Scan for the cell matching the given text and deliver its [X, Y] coordinate at center. 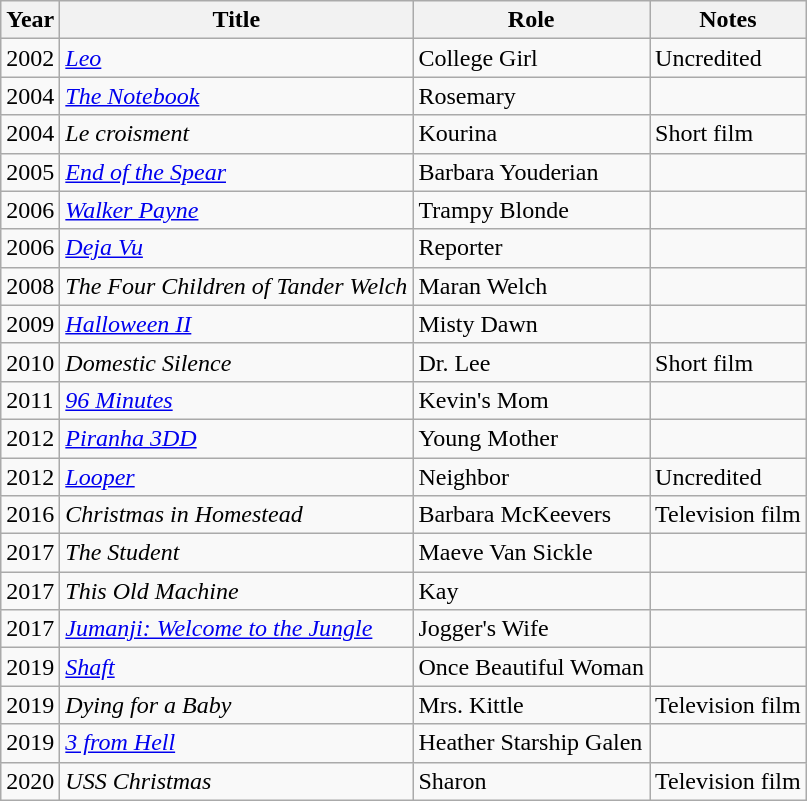
Le croisment [236, 134]
2011 [30, 400]
2002 [30, 58]
Reporter [532, 248]
The Notebook [236, 96]
Shaft [236, 667]
Halloween II [236, 324]
Kay [532, 591]
3 from Hell [236, 743]
Domestic Silence [236, 362]
Misty Dawn [532, 324]
Jumanji: Welcome to the Jungle [236, 629]
Young Mother [532, 438]
Dying for a Baby [236, 705]
Neighbor [532, 477]
Jogger's Wife [532, 629]
This Old Machine [236, 591]
Kevin's Mom [532, 400]
2005 [30, 172]
Title [236, 20]
Maran Welch [532, 286]
Maeve Van Sickle [532, 553]
USS Christmas [236, 781]
2009 [30, 324]
End of the Spear [236, 172]
Once Beautiful Woman [532, 667]
Walker Payne [236, 210]
2020 [30, 781]
Leo [236, 58]
Dr. Lee [532, 362]
Looper [236, 477]
Barbara McKeevers [532, 515]
The Student [236, 553]
96 Minutes [236, 400]
Year [30, 20]
Sharon [532, 781]
2010 [30, 362]
Role [532, 20]
Kourina [532, 134]
Heather Starship Galen [532, 743]
Deja Vu [236, 248]
2008 [30, 286]
College Girl [532, 58]
Notes [728, 20]
Barbara Youderian [532, 172]
Christmas in Homestead [236, 515]
Piranha 3DD [236, 438]
Mrs. Kittle [532, 705]
Trampy Blonde [532, 210]
Rosemary [532, 96]
2016 [30, 515]
The Four Children of Tander Welch [236, 286]
